Provide the (X, Y) coordinate of the cell's center where the given text is located.  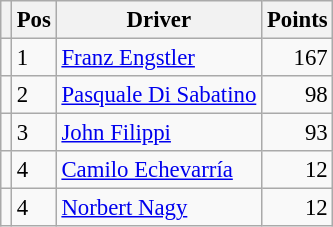
Points (298, 20)
John Filippi (158, 133)
1 (34, 58)
Driver (158, 20)
93 (298, 133)
2 (34, 95)
98 (298, 95)
3 (34, 133)
Franz Engstler (158, 58)
Camilo Echevarría (158, 170)
Norbert Nagy (158, 208)
Pos (34, 20)
Pasquale Di Sabatino (158, 95)
167 (298, 58)
